Identify which cell holds the provided text, then report its (X, Y) central coordinate. 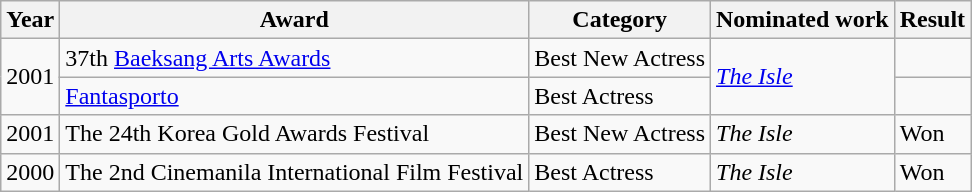
Year (30, 20)
2000 (30, 172)
Award (294, 20)
37th Baeksang Arts Awards (294, 58)
Category (620, 20)
Result (932, 20)
Nominated work (803, 20)
Fantasporto (294, 96)
The 24th Korea Gold Awards Festival (294, 134)
The 2nd Cinemanila International Film Festival (294, 172)
